Detect which cell encompasses the target text, then output its [X, Y] center coordinate. 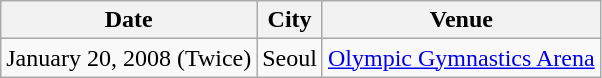
Venue [461, 20]
January 20, 2008 (Twice) [129, 58]
Olympic Gymnastics Arena [461, 58]
Seoul [290, 58]
Date [129, 20]
City [290, 20]
